Output the (X, Y) coordinate of the center of the cell containing the given text.  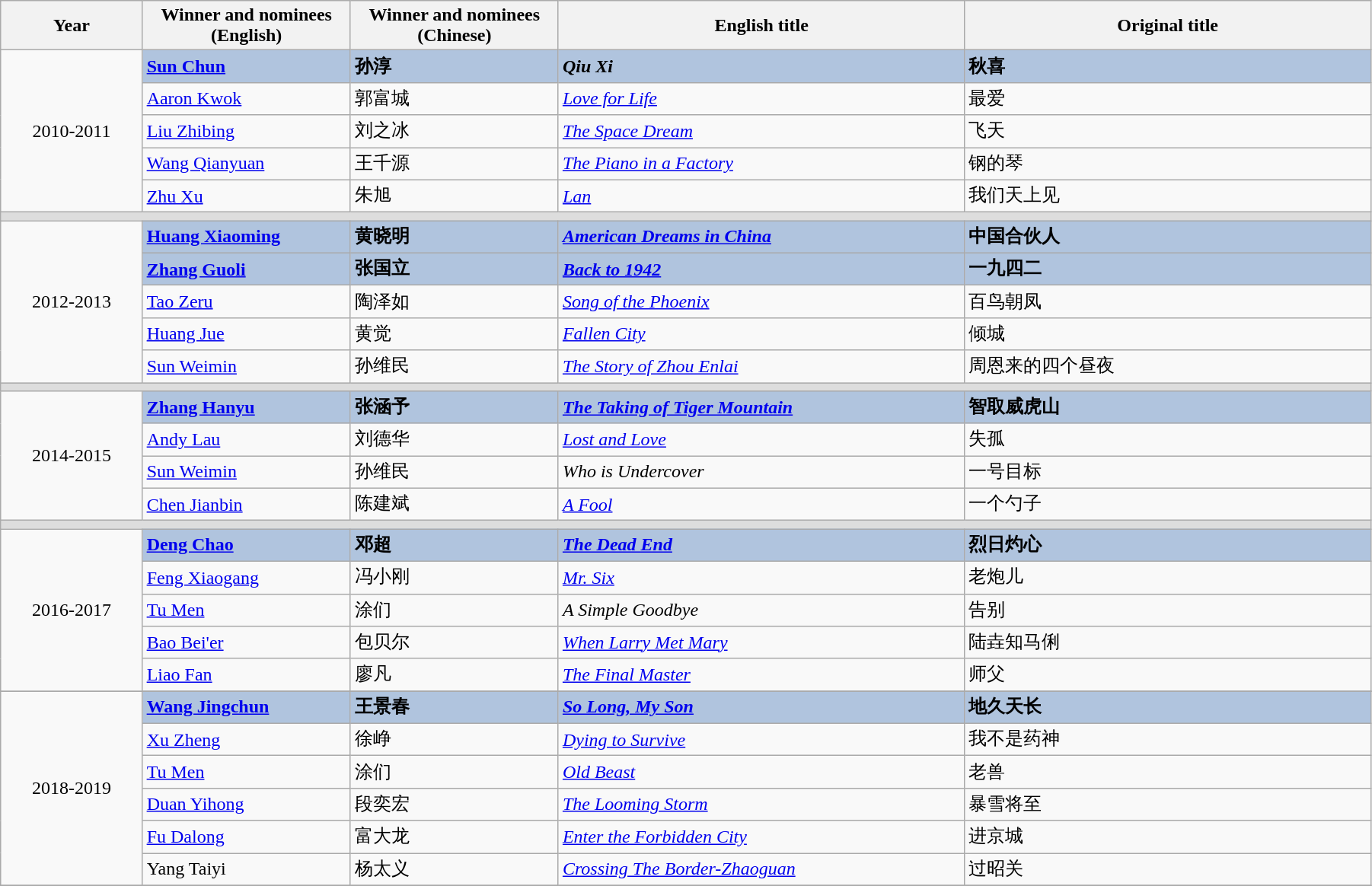
Mr. Six (761, 577)
邓超 (454, 545)
A Fool (761, 504)
Huang Xiaoming (247, 237)
冯小刚 (454, 577)
Fallen City (761, 333)
Old Beast (761, 772)
Yang Taiyi (247, 869)
Crossing The Border-Zhaoguan (761, 869)
The Taking of Tiger Mountain (761, 408)
刘德华 (454, 440)
一个勺子 (1168, 504)
最爱 (1168, 99)
一号目标 (1168, 472)
Duan Yihong (247, 804)
张涵予 (454, 408)
Tao Zeru (247, 301)
Bao Bei'er (247, 642)
Chen Jianbin (247, 504)
Wang Jingchun (247, 708)
廖凡 (454, 674)
一九四二 (1168, 269)
So Long, My Son (761, 708)
飞天 (1168, 131)
English title (761, 26)
Zhu Xu (247, 196)
A Simple Goodbye (761, 610)
Xu Zheng (247, 740)
Winner and nominees(Chinese) (454, 26)
周恩来的四个昼夜 (1168, 367)
Feng Xiaogang (247, 577)
Enter the Forbidden City (761, 837)
Deng Chao (247, 545)
Lost and Love (761, 440)
Zhang Hanyu (247, 408)
地久天长 (1168, 708)
进京城 (1168, 837)
Original title (1168, 26)
老兽 (1168, 772)
Fu Dalong (247, 837)
Aaron Kwok (247, 99)
Song of the Phoenix (761, 301)
The Final Master (761, 674)
The Story of Zhou Enlai (761, 367)
烈日灼心 (1168, 545)
Zhang Guoli (247, 269)
2014-2015 (72, 456)
Year (72, 26)
百鸟朝凤 (1168, 301)
Lan (761, 196)
Qiu Xi (761, 67)
Winner and nominees(English) (247, 26)
Liao Fan (247, 674)
The Space Dream (761, 131)
王景春 (454, 708)
黄晓明 (454, 237)
朱旭 (454, 196)
2016-2017 (72, 610)
我不是药神 (1168, 740)
2010-2011 (72, 131)
富大龙 (454, 837)
智取威虎山 (1168, 408)
Dying to Survive (761, 740)
The Looming Storm (761, 804)
Wang Qianyuan (247, 164)
过昭关 (1168, 869)
段奕宏 (454, 804)
Back to 1942 (761, 269)
告别 (1168, 610)
Love for Life (761, 99)
秋喜 (1168, 67)
倾城 (1168, 333)
Liu Zhibing (247, 131)
钢的琴 (1168, 164)
孙淳 (454, 67)
陶泽如 (454, 301)
包贝尔 (454, 642)
Who is Undercover (761, 472)
徐峥 (454, 740)
When Larry Met Mary (761, 642)
杨太义 (454, 869)
暴雪将至 (1168, 804)
老炮儿 (1168, 577)
The Dead End (761, 545)
2012-2013 (72, 301)
Sun Chun (247, 67)
Huang Jue (247, 333)
陈建斌 (454, 504)
师父 (1168, 674)
陆垚知马俐 (1168, 642)
Andy Lau (247, 440)
张国立 (454, 269)
American Dreams in China (761, 237)
王千源 (454, 164)
2018-2019 (72, 789)
郭富城 (454, 99)
黄觉 (454, 333)
刘之冰 (454, 131)
The Piano in a Factory (761, 164)
失孤 (1168, 440)
我们天上见 (1168, 196)
中国合伙人 (1168, 237)
